Detect which cell encompasses the target text, then output its [x, y] center coordinate. 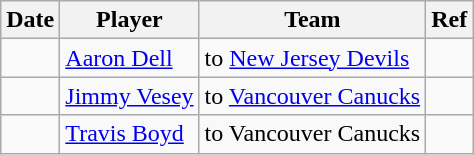
Jimmy Vesey [130, 96]
Aaron Dell [130, 58]
Date [30, 20]
Travis Boyd [130, 134]
Player [130, 20]
Team [312, 20]
to New Jersey Devils [312, 58]
Ref [450, 20]
